Extract the (X, Y) coordinate from the center of the cell holding the provided text.  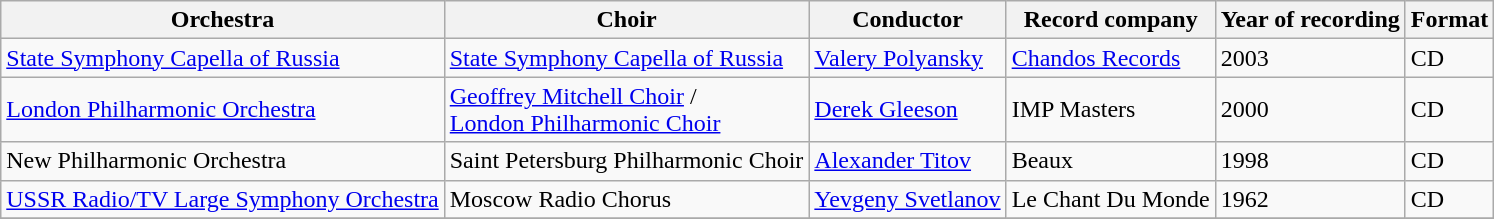
2000 (1310, 110)
Yevgeny Svetlanov (908, 199)
Derek Gleeson (908, 110)
Beaux (1110, 161)
Alexander Titov (908, 161)
London Philharmonic Orchestra (222, 110)
New Philharmonic Orchestra (222, 161)
Le Chant Du Monde (1110, 199)
1962 (1310, 199)
IMP Masters (1110, 110)
Year of recording (1310, 20)
Moscow Radio Chorus (626, 199)
USSR Radio/TV Large Symphony Orchestra (222, 199)
Orchestra (222, 20)
Choir (626, 20)
1998 (1310, 161)
Format (1449, 20)
Conductor (908, 20)
Chandos Records (1110, 58)
Record company (1110, 20)
Saint Petersburg Philharmonic Choir (626, 161)
Valery Polyansky (908, 58)
Geoffrey Mitchell Choir / London Philharmonic Choir (626, 110)
2003 (1310, 58)
